Locate the cell with the specified text and output its [X, Y] center coordinate. 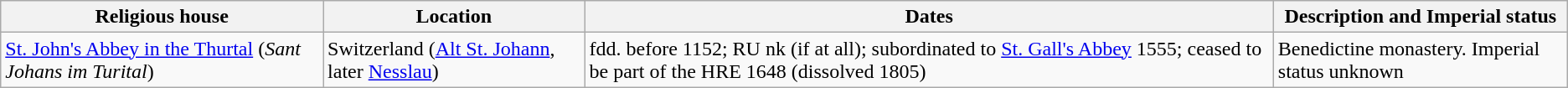
fdd. before 1152; RU nk (if at all); subordinated to St. Gall's Abbey 1555; ceased to be part of the HRE 1648 (dissolved 1805) [929, 60]
St. John's Abbey in the Thurtal (Sant Johans im Turital) [162, 60]
Benedictine monastery. Imperial status unknown [1421, 60]
Description and Imperial status [1421, 17]
Location [454, 17]
Dates [929, 17]
Switzerland (Alt St. Johann, later Nesslau) [454, 60]
Religious house [162, 17]
